Determine the [x, y] coordinate at the center of the cell enclosing the given text.  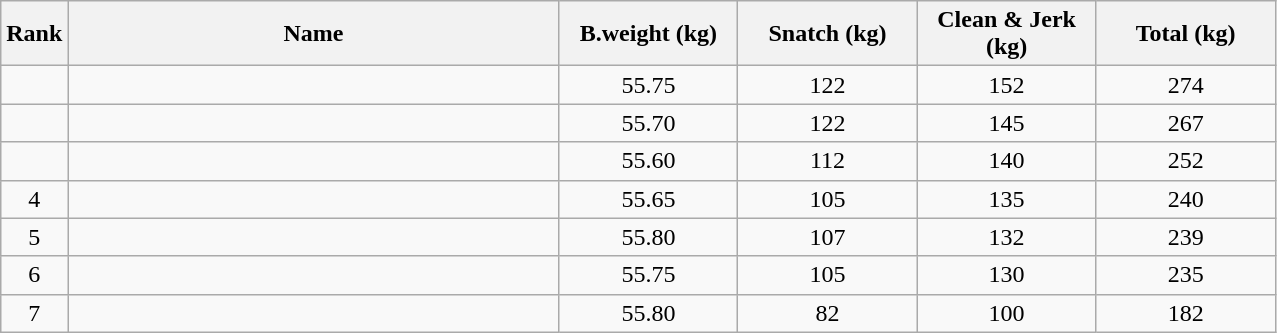
140 [1006, 161]
182 [1186, 313]
55.70 [648, 123]
Total (kg) [1186, 34]
135 [1006, 199]
130 [1006, 275]
100 [1006, 313]
252 [1186, 161]
Clean & Jerk (kg) [1006, 34]
145 [1006, 123]
240 [1186, 199]
274 [1186, 85]
267 [1186, 123]
5 [34, 237]
4 [34, 199]
235 [1186, 275]
Name [314, 34]
239 [1186, 237]
152 [1006, 85]
Snatch (kg) [828, 34]
112 [828, 161]
B.weight (kg) [648, 34]
6 [34, 275]
Rank [34, 34]
132 [1006, 237]
55.60 [648, 161]
55.65 [648, 199]
82 [828, 313]
7 [34, 313]
107 [828, 237]
